Determine the [x, y] coordinate at the center of the cell enclosing the given text.  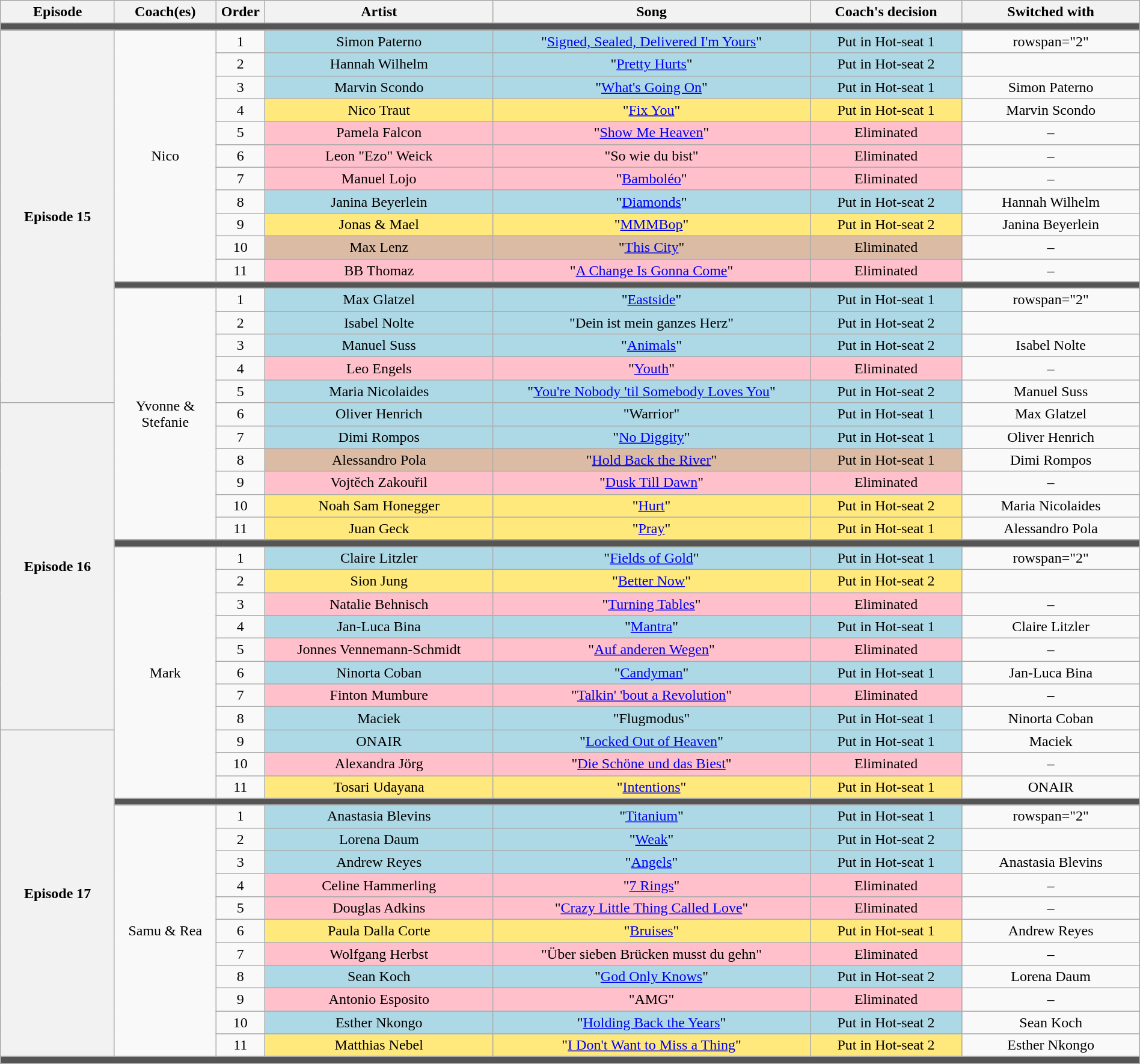
Finton Mumbure [379, 696]
Leon "Ezo" Weick [379, 156]
"Fields of Gold" [652, 558]
Vojtĕch Zakouřil [379, 483]
"Eastside" [652, 300]
Episode 15 [58, 216]
"Crazy Little Thing Called Love" [652, 908]
"So wie du bist" [652, 156]
"Animals" [652, 346]
"Candyman" [652, 673]
Juan Geck [379, 528]
Matthias Nebel [379, 1045]
"Über sieben Brücken musst du gehn" [652, 954]
"This City" [652, 247]
"Diamonds" [652, 201]
"7 Rings" [652, 885]
Douglas Adkins [379, 908]
Alexandra Jörg [379, 764]
"Bruises" [652, 931]
Nico Traut [379, 110]
Noah Sam Honegger [379, 506]
"Angels" [652, 862]
Samu & Rea [165, 931]
"Hurt" [652, 506]
"Flugmodus" [652, 718]
Yvonne & Stefanie [165, 415]
Pamela Falcon [379, 133]
"God Only Knows" [652, 977]
"Hold Back the River" [652, 460]
Episode 16 [58, 566]
"Youth" [652, 368]
Leo Engels [379, 368]
"What's Going On" [652, 87]
"Holding Back the Years" [652, 1023]
BB Thomaz [379, 270]
Coach's decision [886, 12]
"Bamboléo" [652, 179]
"Fix You" [652, 110]
"Weak" [652, 839]
"AMG" [652, 1000]
Switched with [1051, 12]
Song [652, 12]
"Show Me Heaven" [652, 133]
Episode 17 [58, 893]
Order [241, 12]
"Warrior" [652, 414]
"You're Nobody 'til Somebody Loves You" [652, 391]
Celine Hammerling [379, 885]
"Dusk Till Dawn" [652, 483]
Wolfgang Herbst [379, 954]
Antonio Esposito [379, 1000]
"Better Now" [652, 581]
"Intentions" [652, 787]
"Locked Out of Heaven" [652, 741]
"Auf anderen Wegen" [652, 650]
Jonas & Mael [379, 224]
"Mantra" [652, 627]
Paula Dalla Corte [379, 931]
"Signed, Sealed, Delivered I'm Yours" [652, 41]
Tosari Udayana [379, 787]
"Dein ist mein ganzes Herz" [652, 323]
Artist [379, 12]
Natalie Behnisch [379, 604]
Manuel Lojo [379, 179]
Jonnes Vennemann-Schmidt [379, 650]
"Titanium" [652, 816]
Coach(es) [165, 12]
"Talkin' 'bout a Revolution" [652, 696]
"No Diggity" [652, 437]
"Die Schöne und das Biest" [652, 764]
Sion Jung [379, 581]
Nico [165, 156]
Mark [165, 672]
Max Lenz [379, 247]
"MMMBop" [652, 224]
"Turning Tables" [652, 604]
"Pretty Hurts" [652, 64]
"A Change Is Gonna Come" [652, 270]
"Pray" [652, 528]
"I Don't Want to Miss a Thing" [652, 1045]
Episode [58, 12]
